Extract the (x, y) coordinate from the center of the cell holding the provided text.  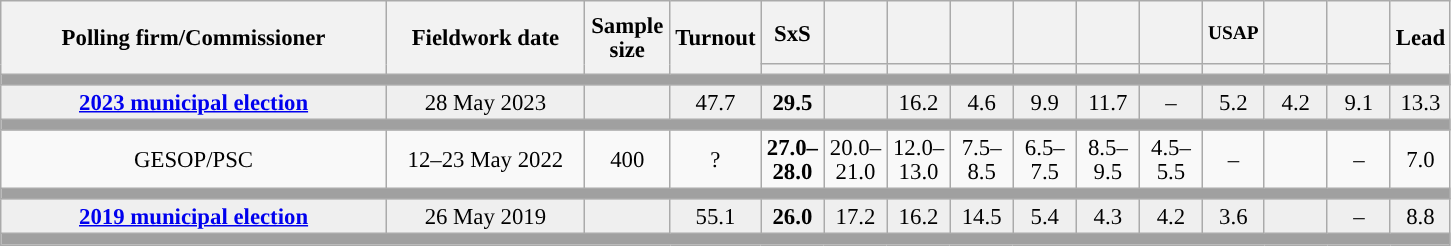
Sample size (627, 38)
Lead (1420, 38)
29.5 (792, 102)
55.1 (716, 218)
6.5–7.5 (1044, 160)
Fieldwork date (485, 38)
GESOP/PSC (194, 160)
Polling firm/Commissioner (194, 38)
5.4 (1044, 218)
17.2 (856, 218)
12–23 May 2022 (485, 160)
9.9 (1044, 102)
11.7 (1108, 102)
2023 municipal election (194, 102)
20.0–21.0 (856, 160)
7.5–8.5 (982, 160)
8.5–9.5 (1108, 160)
27.0–28.0 (792, 160)
Turnout (716, 38)
4.6 (982, 102)
3.6 (1233, 218)
9.1 (1358, 102)
13.3 (1420, 102)
4.3 (1108, 218)
12.0–13.0 (918, 160)
26 May 2019 (485, 218)
SxS (792, 32)
USAP (1233, 32)
2019 municipal election (194, 218)
? (716, 160)
4.5–5.5 (1170, 160)
8.8 (1420, 218)
400 (627, 160)
14.5 (982, 218)
28 May 2023 (485, 102)
26.0 (792, 218)
5.2 (1233, 102)
47.7 (716, 102)
7.0 (1420, 160)
